Identify which cell holds the provided text, then report its [x, y] central coordinate. 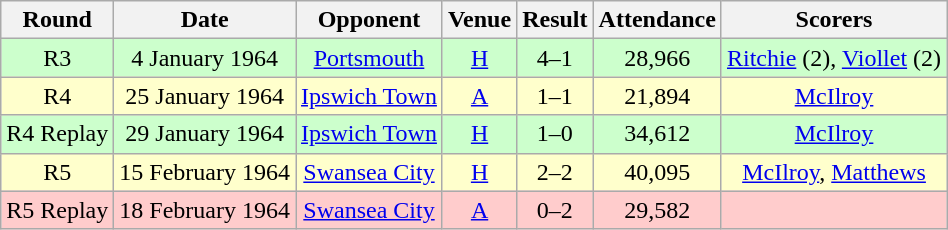
18 February 1964 [205, 210]
21,894 [657, 96]
25 January 1964 [205, 96]
Ritchie (2), Viollet (2) [834, 58]
28,966 [657, 58]
Result [555, 20]
4–1 [555, 58]
40,095 [657, 172]
34,612 [657, 134]
R3 [58, 58]
Opponent [370, 20]
2–2 [555, 172]
Round [58, 20]
Attendance [657, 20]
0–2 [555, 210]
15 February 1964 [205, 172]
1–0 [555, 134]
Venue [479, 20]
Portsmouth [370, 58]
R5 Replay [58, 210]
Date [205, 20]
R4 Replay [58, 134]
R5 [58, 172]
29,582 [657, 210]
29 January 1964 [205, 134]
McIlroy, Matthews [834, 172]
R4 [58, 96]
4 January 1964 [205, 58]
Scorers [834, 20]
1–1 [555, 96]
